Determine the (x, y) coordinate at the center of the cell enclosing the given text.  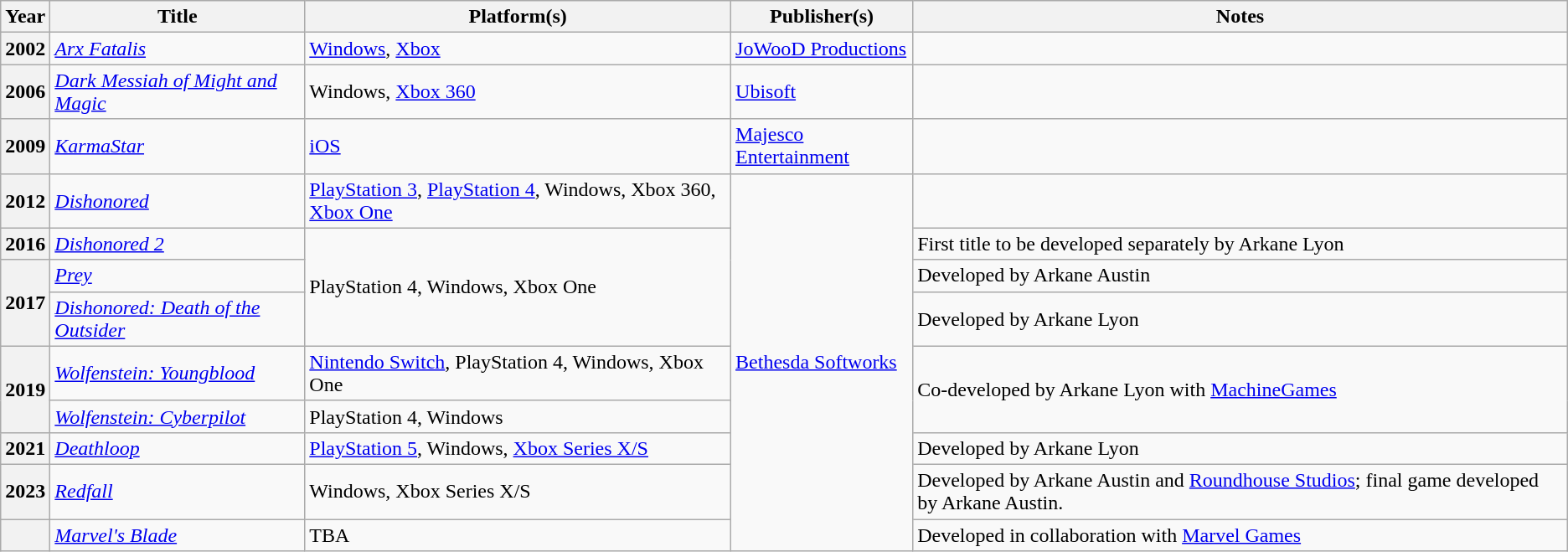
Windows, Xbox (518, 49)
2021 (25, 448)
Dark Messiah of Might and Magic (178, 92)
Nintendo Switch, PlayStation 4, Windows, Xbox One (518, 374)
Windows, Xbox 360 (518, 92)
Redfall (178, 491)
2023 (25, 491)
KarmaStar (178, 146)
2009 (25, 146)
Developed in collaboration with Marvel Games (1240, 535)
2002 (25, 49)
JoWooD Productions (823, 49)
Deathloop (178, 448)
Developed by Arkane Austin and Roundhouse Studios; final game developed by Arkane Austin. (1240, 491)
TBA (518, 535)
Wolfenstein: Cyberpilot (178, 416)
Publisher(s) (823, 17)
PlayStation 4, Windows (518, 416)
Developed by Arkane Austin (1240, 276)
Wolfenstein: Youngblood (178, 374)
Dishonored (178, 201)
First title to be developed separately by Arkane Lyon (1240, 244)
iOS (518, 146)
Bethesda Softworks (823, 362)
Arx Fatalis (178, 49)
PlayStation 4, Windows, Xbox One (518, 286)
PlayStation 3, PlayStation 4, Windows, Xbox 360, Xbox One (518, 201)
2016 (25, 244)
Majesco Entertainment (823, 146)
Prey (178, 276)
Notes (1240, 17)
Marvel's Blade (178, 535)
PlayStation 5, Windows, Xbox Series X/S (518, 448)
Dishonored 2 (178, 244)
2006 (25, 92)
Co-developed by Arkane Lyon with MachineGames (1240, 389)
Year (25, 17)
Title (178, 17)
2019 (25, 389)
Ubisoft (823, 92)
2012 (25, 201)
Platform(s) (518, 17)
Windows, Xbox Series X/S (518, 491)
Dishonored: Death of the Outsider (178, 318)
2017 (25, 303)
